Scan for the cell matching the given text and deliver its [X, Y] coordinate at center. 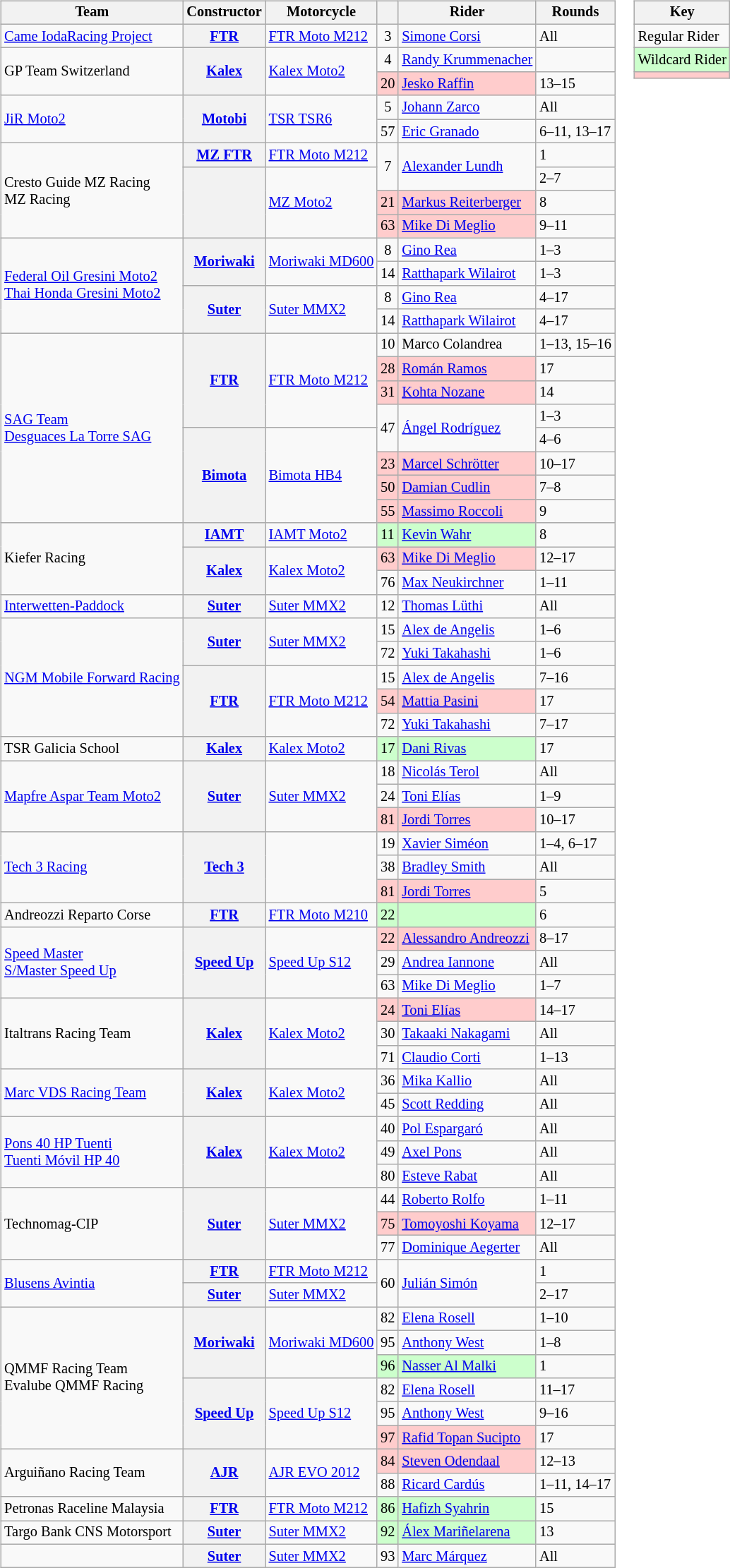
96 [388, 1366]
3 [388, 36]
1–13 [575, 1058]
7 [388, 167]
Simone Corsi [467, 36]
Max Neukirchner [467, 582]
Kohta Nozane [467, 392]
97 [388, 1437]
Dominique Aegerter [467, 1248]
88 [388, 1485]
Regular Rider [682, 36]
47 [388, 428]
Andrea Iannone [467, 963]
10 [388, 345]
21 [388, 203]
QMMF Racing Team Evalube QMMF Racing [92, 1378]
30 [388, 1034]
Claudio Corti [467, 1058]
Arguiñano Racing Team [92, 1473]
Rounds [575, 13]
Tech 3 [225, 868]
Steven Odendaal [467, 1461]
Rafid Topan Sucipto [467, 1437]
SAG Team Desguaces La Torre SAG [92, 428]
IAMT [225, 535]
93 [388, 1556]
7–8 [575, 488]
Bimota [225, 476]
57 [388, 131]
GP Team Switzerland [92, 72]
40 [388, 1128]
Kevin Wahr [467, 535]
84 [388, 1461]
1–7 [575, 987]
2–17 [575, 1295]
Rider [467, 13]
Key [682, 13]
76 [388, 582]
NGM Mobile Forward Racing [92, 677]
1–9 [575, 796]
Petronas Raceline Malaysia [92, 1509]
18 [388, 773]
Damian Cudlin [467, 488]
Mapfre Aspar Team Moto2 [92, 796]
92 [388, 1533]
Federal Oil Gresini Moto2 Thai Honda Gresini Moto2 [92, 285]
Wildcard Rider [682, 60]
9–16 [575, 1413]
Román Ramos [467, 368]
Alessandro Andreozzi [467, 939]
19 [388, 844]
80 [388, 1176]
Markus Reiterberger [467, 203]
Ricard Cardús [467, 1485]
7–17 [575, 725]
MZ Moto2 [322, 202]
12 [388, 606]
11 [388, 535]
Cresto Guide MZ Racing MZ Racing [92, 191]
1–11, 14–17 [575, 1485]
JiR Moto2 [92, 119]
Takaaki Nakagami [467, 1034]
Thomas Lüthi [467, 606]
Dani Rivas [467, 749]
38 [388, 867]
12–13 [575, 1461]
Came IodaRacing Project [92, 36]
Xavier Siméon [467, 844]
Marc VDS Racing Team [92, 1092]
Targo Bank CNS Motorsport [92, 1533]
1–13, 15–16 [575, 345]
Mattia Pasini [467, 701]
75 [388, 1224]
36 [388, 1081]
Nasser Al Malki [467, 1366]
Axel Pons [467, 1152]
Motobi [225, 119]
45 [388, 1105]
Pons 40 HP Tuenti Tuenti Móvil HP 40 [92, 1152]
11–17 [575, 1390]
50 [388, 488]
AJR EVO 2012 [322, 1473]
Marco Colandrea [467, 345]
Italtrans Racing Team [92, 1033]
Nicolás Terol [467, 773]
Andreozzi Reparto Corse [92, 915]
Jesko Raffin [467, 84]
Marc Márquez [467, 1556]
Tech 3 Racing [92, 868]
86 [388, 1509]
Roberto Rolfo [467, 1200]
13 [575, 1533]
28 [388, 368]
31 [388, 392]
29 [388, 963]
Hafizh Syahrin [467, 1509]
Bimota HB4 [322, 476]
Randy Krummenacher [467, 60]
FTR Moto M210 [322, 915]
Pol Espargaró [467, 1128]
13–15 [575, 84]
Speed Master S/Master Speed Up [92, 963]
1–10 [575, 1319]
9–11 [575, 227]
Álex Mariñelarena [467, 1533]
2–7 [575, 179]
1–4, 6–17 [575, 844]
8–17 [575, 939]
Julián Simón [467, 1283]
MZ FTR [225, 155]
Motorcycle [322, 13]
Interwetten-Paddock [92, 606]
54 [388, 701]
14–17 [575, 1010]
Ángel Rodríguez [467, 428]
AJR [225, 1473]
6–11, 13–17 [575, 131]
Kiefer Racing [92, 559]
Massimo Roccoli [467, 511]
60 [388, 1283]
TSR TSR6 [322, 119]
TSR Galicia School [92, 749]
49 [388, 1152]
77 [388, 1248]
IAMT Moto2 [322, 535]
Tomoyoshi Koyama [467, 1224]
Technomag-CIP [92, 1224]
Eric Granado [467, 131]
Mika Kallio [467, 1081]
Alexander Lundh [467, 167]
6 [575, 915]
4–6 [575, 440]
71 [388, 1058]
Constructor [225, 13]
Esteve Rabat [467, 1176]
55 [388, 511]
44 [388, 1200]
23 [388, 464]
Team [92, 13]
1–8 [575, 1342]
20 [388, 84]
9 [575, 511]
4 [388, 60]
Scott Redding [467, 1105]
Blusens Avintia [92, 1283]
Johann Zarco [467, 107]
Marcel Schrötter [467, 464]
7–16 [575, 677]
Bradley Smith [467, 867]
